Extract the [X, Y] coordinate from the center of the cell holding the provided text.  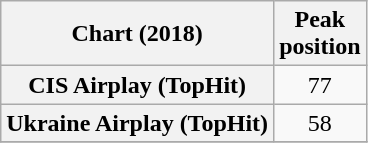
Ukraine Airplay (TopHit) [138, 123]
58 [320, 123]
77 [320, 85]
CIS Airplay (TopHit) [138, 85]
Chart (2018) [138, 34]
Peakposition [320, 34]
